Capture the cell that displays the provided text and extract its (x, y) central coordinate. 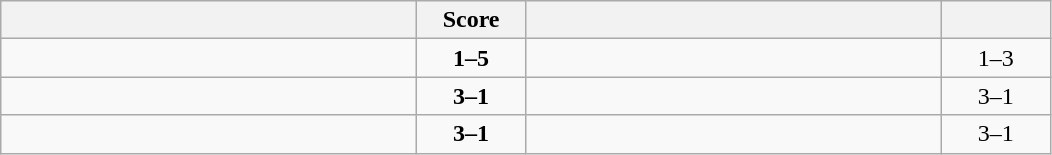
1–3 (996, 58)
1–5 (472, 58)
Score (472, 20)
